Scan for the cell matching the given text and deliver its [x, y] coordinate at center. 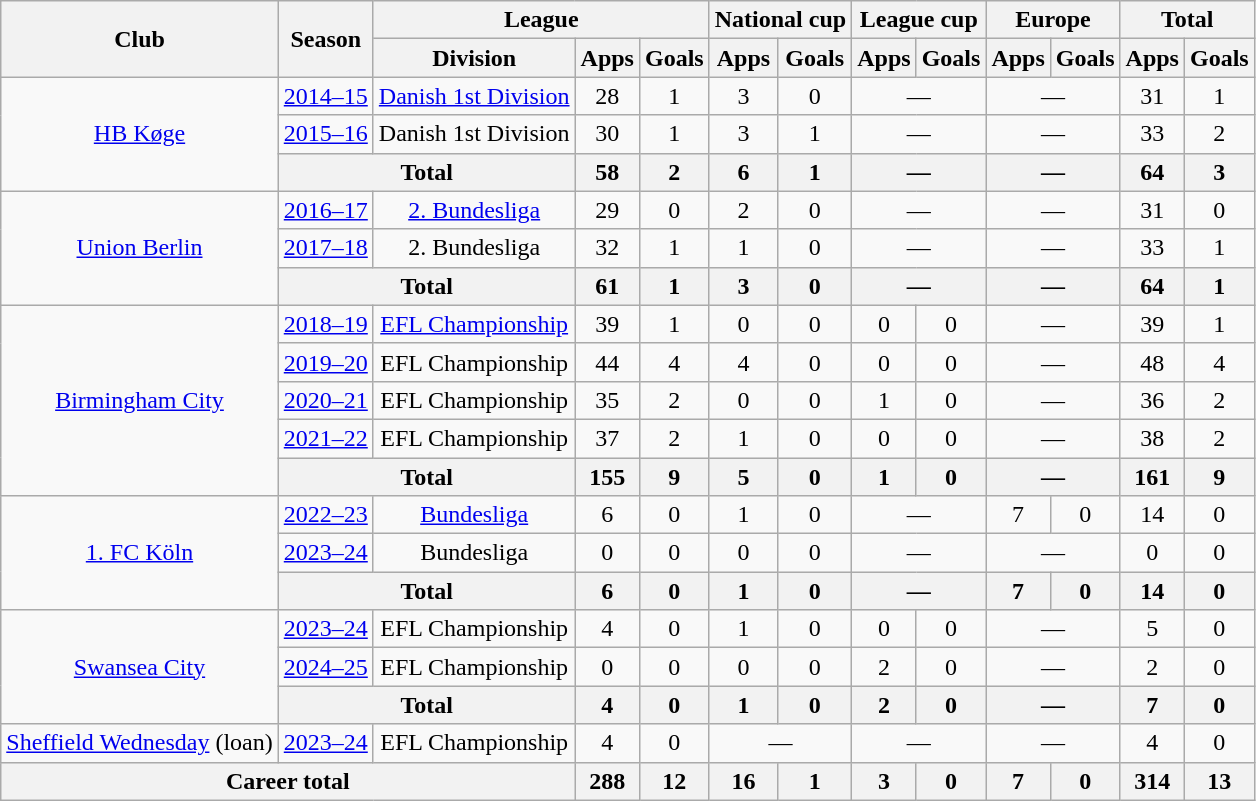
30 [607, 134]
155 [607, 477]
35 [607, 400]
2016–17 [326, 210]
Sheffield Wednesday (loan) [140, 743]
Union Berlin [140, 248]
2022–23 [326, 515]
Career total [288, 781]
314 [1152, 781]
288 [607, 781]
2014–15 [326, 96]
13 [1219, 781]
2021–22 [326, 438]
2024–25 [326, 667]
58 [607, 172]
28 [607, 96]
National cup [780, 20]
16 [743, 781]
1. FC Köln [140, 553]
161 [1152, 477]
48 [1152, 362]
2019–20 [326, 362]
League [541, 20]
Europe [1053, 20]
36 [1152, 400]
2017–18 [326, 248]
Division [474, 58]
League cup [919, 20]
2018–19 [326, 324]
12 [674, 781]
Birmingham City [140, 400]
2020–21 [326, 400]
32 [607, 248]
38 [1152, 438]
HB Køge [140, 134]
Swansea City [140, 667]
Club [140, 39]
37 [607, 438]
29 [607, 210]
44 [607, 362]
Season [326, 39]
61 [607, 286]
2015–16 [326, 134]
